For the text-containing cell, return its midpoint in (x, y) coordinate format. 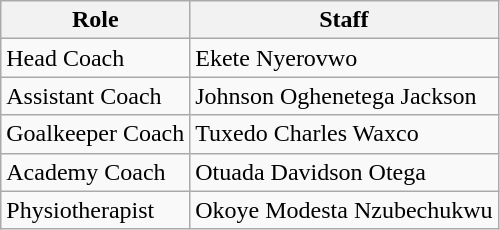
Role (96, 20)
Tuxedo Charles Waxco (344, 134)
Okoye Modesta Nzubechukwu (344, 210)
Goalkeeper Coach (96, 134)
Johnson Oghenetega Jackson (344, 96)
Staff (344, 20)
Physiotherapist (96, 210)
Assistant Coach (96, 96)
Head Coach (96, 58)
Otuada Davidson Otega (344, 172)
Academy Coach (96, 172)
Ekete Nyerovwo (344, 58)
